Detect which cell encompasses the target text, then output its [X, Y] center coordinate. 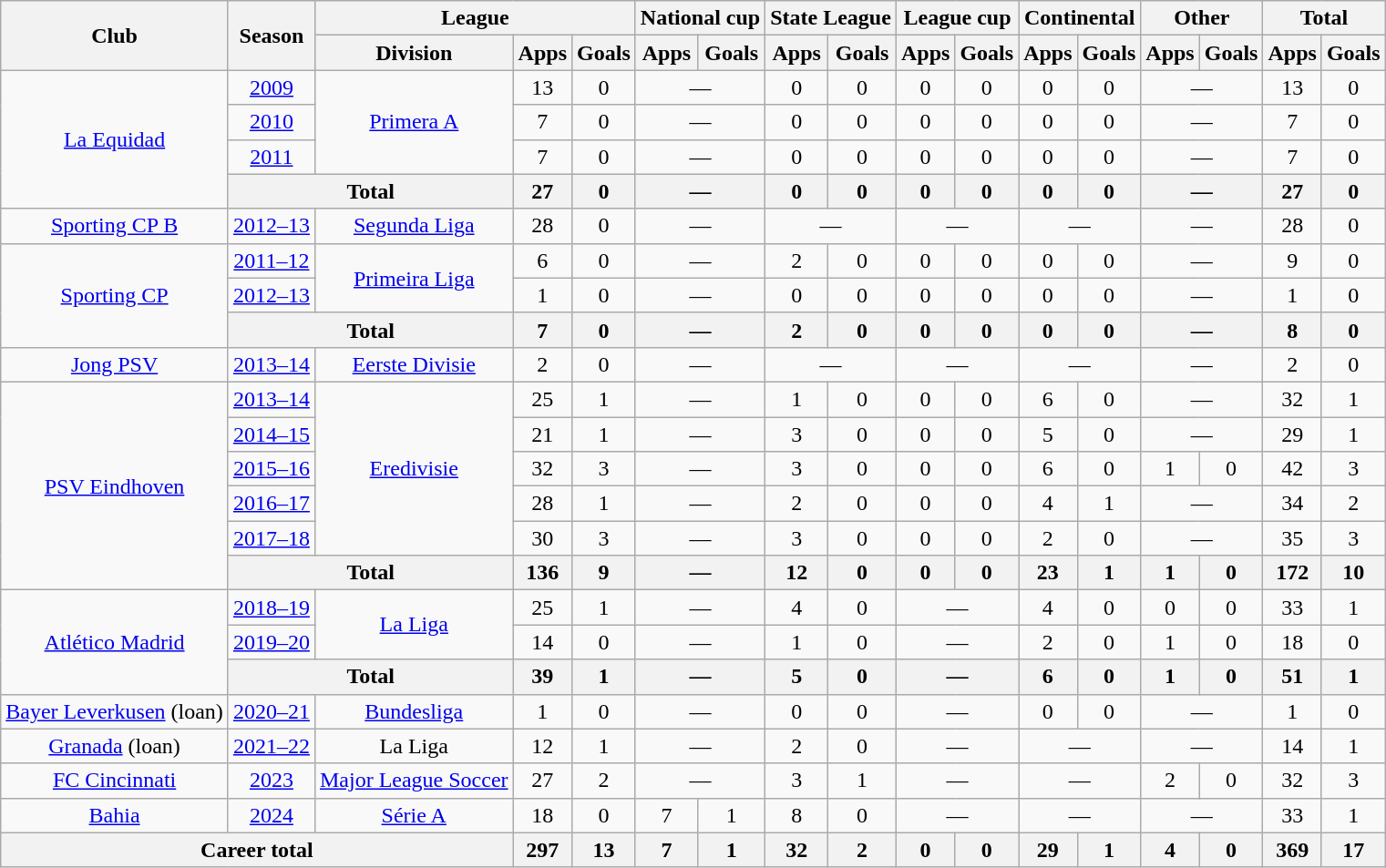
Jong PSV [115, 364]
2017–18 [272, 538]
2016–17 [272, 504]
Season [272, 36]
Primeira Liga [414, 278]
2009 [272, 87]
PSV Eindhoven [115, 485]
2015–16 [272, 469]
369 [1292, 850]
10 [1353, 573]
Bahia [115, 815]
Major League Soccer [414, 781]
Bundesliga [414, 711]
Other [1202, 18]
39 [542, 677]
Career total [257, 850]
17 [1353, 850]
League cup [957, 18]
Division [414, 53]
La Equidad [115, 139]
Granada (loan) [115, 746]
2010 [272, 122]
Club [115, 36]
Segunda Liga [414, 226]
2011 [272, 157]
Sporting CP [115, 295]
2020–21 [272, 711]
2023 [272, 781]
Primera A [414, 122]
2024 [272, 815]
23 [1048, 573]
2019–20 [272, 642]
League [475, 18]
297 [542, 850]
35 [1292, 538]
FC Cincinnati [115, 781]
51 [1292, 677]
Bayer Leverkusen (loan) [115, 711]
21 [542, 434]
Série A [414, 815]
National cup [700, 18]
Eerste Divisie [414, 364]
Continental [1080, 18]
136 [542, 573]
172 [1292, 573]
Atlético Madrid [115, 642]
34 [1292, 504]
2018–19 [272, 608]
2021–22 [272, 746]
42 [1292, 469]
2011–12 [272, 260]
Eredivisie [414, 468]
30 [542, 538]
2014–15 [272, 434]
State League [831, 18]
Sporting CP B [115, 226]
